Identify which cell holds the provided text, then report its [X, Y] central coordinate. 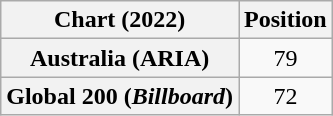
Global 200 (Billboard) [120, 96]
Australia (ARIA) [120, 58]
79 [285, 58]
72 [285, 96]
Chart (2022) [120, 20]
Position [285, 20]
